Return [x, y] of the center of cell containing provided text 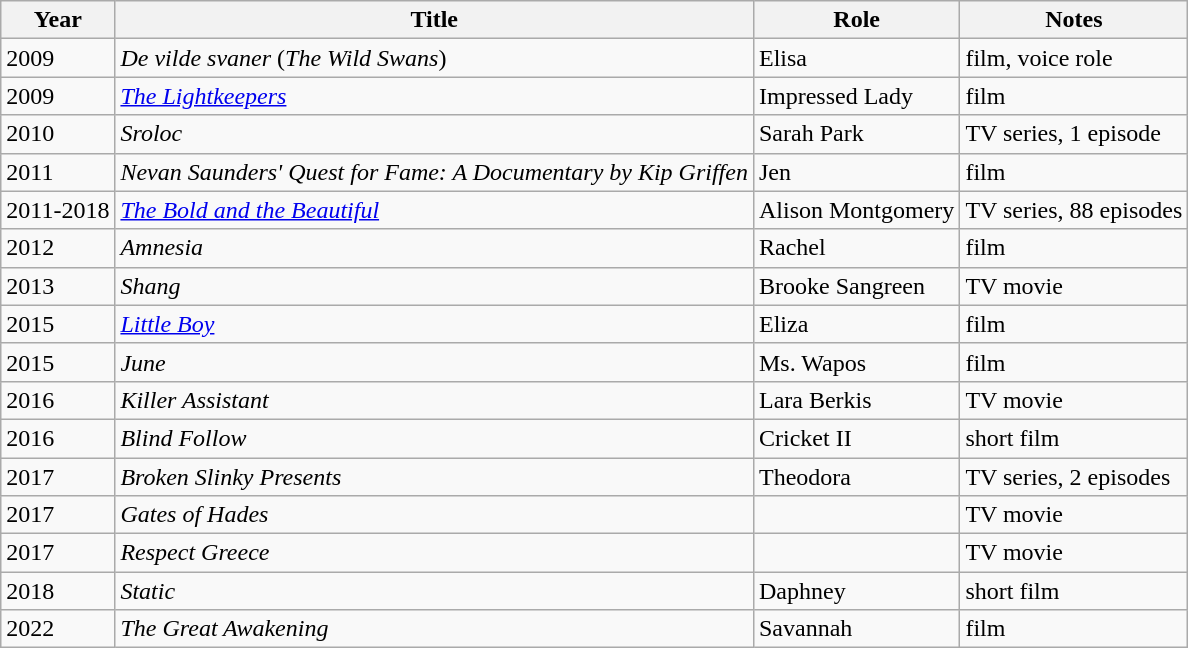
2018 [58, 591]
2011 [58, 172]
Static [434, 591]
film, voice role [1074, 58]
TV series, 2 episodes [1074, 477]
2013 [58, 286]
Daphney [856, 591]
Jen [856, 172]
Title [434, 20]
Eliza [856, 324]
Blind Follow [434, 438]
June [434, 362]
Lara Berkis [856, 400]
Savannah [856, 629]
Theodora [856, 477]
Elisa [856, 58]
Shang [434, 286]
The Great Awakening [434, 629]
2012 [58, 248]
Ms. Wapos [856, 362]
Killer Assistant [434, 400]
The Bold and the Beautiful [434, 210]
Sarah Park [856, 134]
Notes [1074, 20]
Alison Montgomery [856, 210]
Brooke Sangreen [856, 286]
Nevan Saunders' Quest for Fame: A Documentary by Kip Griffen [434, 172]
Little Boy [434, 324]
Year [58, 20]
Impressed Lady [856, 96]
Broken Slinky Presents [434, 477]
Role [856, 20]
The Lightkeepers [434, 96]
2010 [58, 134]
Respect Greece [434, 553]
De vilde svaner (The Wild Swans) [434, 58]
Rachel [856, 248]
2011-2018 [58, 210]
Cricket II [856, 438]
TV series, 1 episode [1074, 134]
Gates of Hades [434, 515]
Amnesia [434, 248]
Sroloc [434, 134]
TV series, 88 episodes [1074, 210]
2022 [58, 629]
